Pinpoint the cell where the given text exists, returning its (x, y) midpoint coordinate. 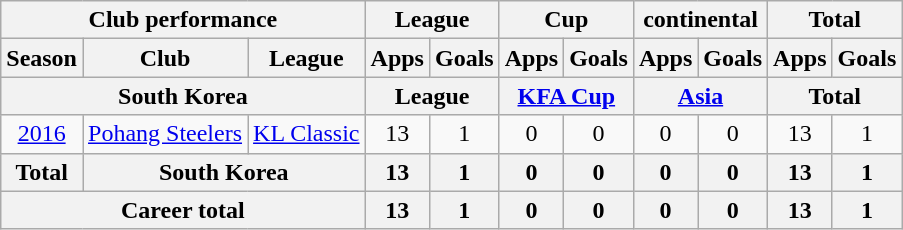
Club (164, 58)
KFA Cup (566, 96)
Cup (566, 20)
Career total (183, 210)
KL Classic (306, 134)
2016 (42, 134)
continental (700, 20)
Pohang Steelers (164, 134)
Asia (700, 96)
Club performance (183, 20)
Season (42, 58)
